Determine the (x, y) coordinate at the center of the cell enclosing the given text.  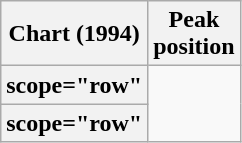
Peakposition (194, 34)
Chart (1994) (74, 34)
